From the cell containing the given text, extract its center point as (X, Y) coordinate. 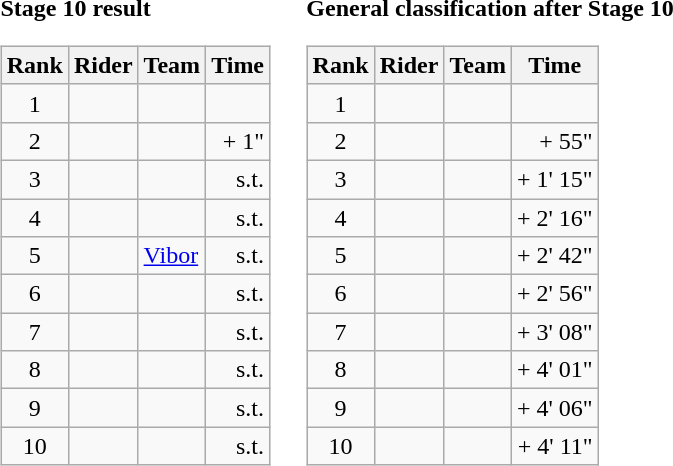
+ 4' 06" (554, 408)
+ 4' 01" (554, 370)
+ 2' 42" (554, 256)
+ 3' 08" (554, 332)
+ 1' 15" (554, 179)
+ 2' 56" (554, 294)
+ 4' 11" (554, 446)
Vibor (172, 256)
+ 55" (554, 141)
+ 1" (238, 141)
+ 2' 16" (554, 217)
